For the text-containing cell, return its midpoint in (X, Y) coordinate format. 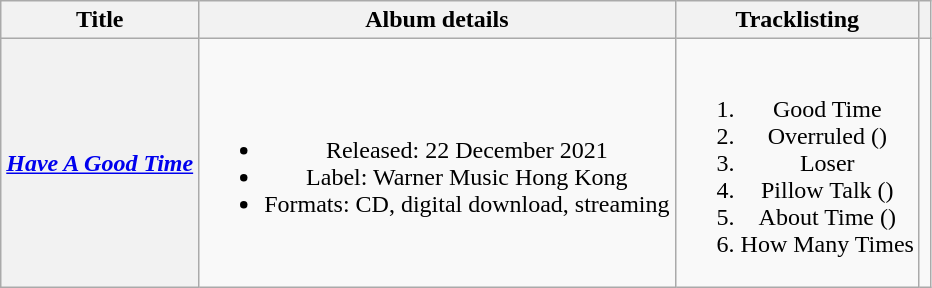
Title (100, 20)
Tracklisting (797, 20)
Have A Good Time (100, 163)
Released: 22 December 2021Label: Warner Music Hong KongFormats: CD, digital download, streaming (437, 163)
Album details (437, 20)
Good TimeOverruled ()LoserPillow Talk ()About Time ()How Many Times (797, 163)
